Provide the [X, Y] coordinate of the cell's center where the given text is located.  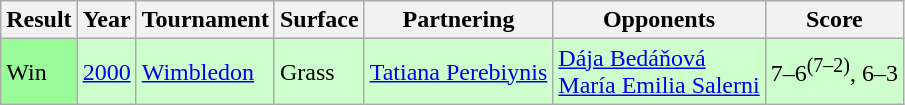
Tournament [205, 20]
7–6(7–2), 6–3 [834, 72]
Dája Bedáňová María Emilia Salerni [659, 72]
2000 [106, 72]
Year [106, 20]
Surface [319, 20]
Tatiana Perebiynis [458, 72]
Wimbledon [205, 72]
Win [39, 72]
Partnering [458, 20]
Result [39, 20]
Score [834, 20]
Grass [319, 72]
Opponents [659, 20]
